Find where the given text appears and provide that cell's center as [x, y] coordinate. 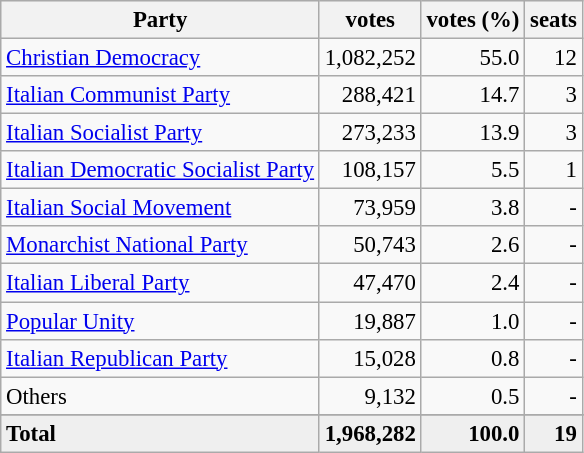
Monarchist National Party [160, 245]
seats [554, 20]
73,959 [370, 208]
1,968,282 [370, 433]
2.6 [473, 245]
5.5 [473, 170]
Popular Unity [160, 321]
47,470 [370, 283]
Italian Communist Party [160, 95]
2.4 [473, 283]
Party [160, 20]
12 [554, 58]
15,028 [370, 358]
Italian Social Movement [160, 208]
19 [554, 433]
votes [370, 20]
50,743 [370, 245]
19,887 [370, 321]
Italian Socialist Party [160, 133]
votes (%) [473, 20]
Italian Liberal Party [160, 283]
Total [160, 433]
1,082,252 [370, 58]
Christian Democracy [160, 58]
1 [554, 170]
Italian Republican Party [160, 358]
108,157 [370, 170]
1.0 [473, 321]
3.8 [473, 208]
13.9 [473, 133]
55.0 [473, 58]
Others [160, 396]
0.5 [473, 396]
273,233 [370, 133]
Italian Democratic Socialist Party [160, 170]
0.8 [473, 358]
9,132 [370, 396]
14.7 [473, 95]
288,421 [370, 95]
100.0 [473, 433]
